Capture the cell that displays the provided text and extract its (x, y) central coordinate. 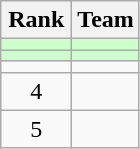
Team (106, 20)
5 (36, 129)
Rank (36, 20)
4 (36, 91)
